Detect which cell encompasses the target text, then output its [X, Y] center coordinate. 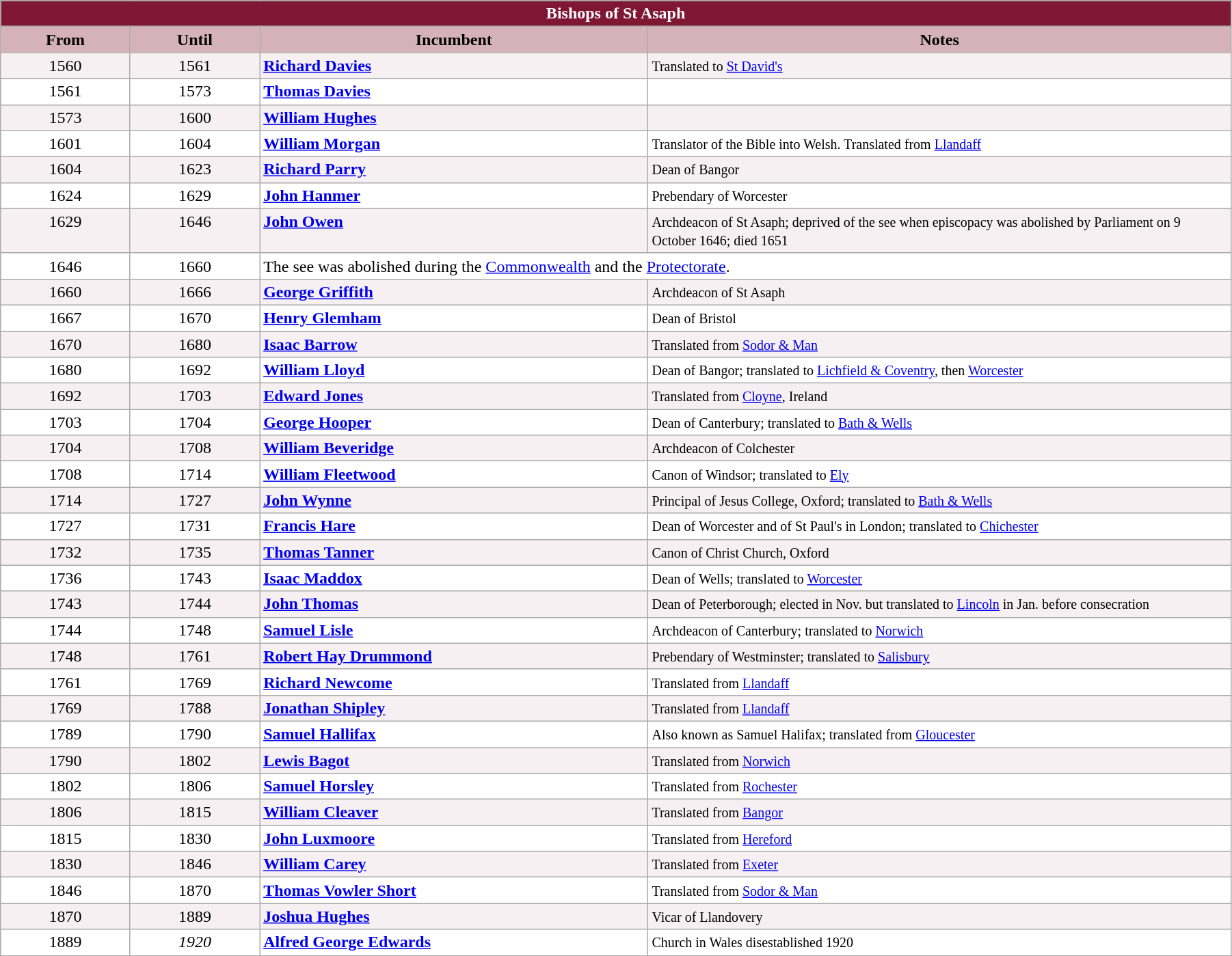
Canon of Christ Church, Oxford [939, 552]
Translated from Norwich [939, 761]
Archdeacon of St Asaph [939, 292]
1735 [194, 552]
Samuel Horsley [454, 787]
Edward Jones [454, 396]
Also known as Samuel Halifax; translated from Gloucester [939, 734]
Robert Hay Drummond [454, 656]
Dean of Bangor; translated to Lichfield & Coventry, then Worcester [939, 370]
Archdeacon of Colchester [939, 448]
Samuel Hallifax [454, 734]
1601 [66, 144]
Dean of Bristol [939, 318]
1788 [194, 708]
William Hughes [454, 118]
From [66, 40]
John Thomas [454, 604]
1920 [194, 942]
Richard Parry [454, 169]
1623 [194, 169]
William Lloyd [454, 370]
1736 [66, 578]
George Griffith [454, 292]
Translated from Bangor [939, 812]
Dean of Worcester and of St Paul's in London; translated to Chichester [939, 526]
Thomas Tanner [454, 552]
1789 [66, 734]
Francis Hare [454, 526]
Vicar of Llandovery [939, 916]
1731 [194, 526]
Translator of the Bible into Welsh. Translated from Llandaff [939, 144]
The see was abolished during the Commonwealth and the Protectorate. [745, 266]
Notes [939, 40]
George Hooper [454, 422]
1732 [66, 552]
John Luxmoore [454, 838]
Translated from Hereford [939, 838]
Alfred George Edwards [454, 942]
Translated to St David's [939, 66]
1600 [194, 118]
Dean of Peterborough; elected in Nov. but translated to Lincoln in Jan. before consecration [939, 604]
Until [194, 40]
John Wynne [454, 500]
1560 [66, 66]
Richard Newcome [454, 682]
William Carey [454, 864]
Isaac Barrow [454, 344]
Translated from Cloyne, Ireland [939, 396]
Isaac Maddox [454, 578]
John Owen [454, 231]
Dean of Canterbury; translated to Bath & Wells [939, 422]
Dean of Bangor [939, 169]
William Morgan [454, 144]
Thomas Davies [454, 92]
1624 [66, 195]
Joshua Hughes [454, 916]
Bishops of St Asaph [616, 14]
William Cleaver [454, 812]
Translated from Exeter [939, 864]
William Fleetwood [454, 474]
Canon of Windsor; translated to Ely [939, 474]
William Beveridge [454, 448]
Jonathan Shipley [454, 708]
Archdeacon of St Asaph; deprived of the see when episcopacy was abolished by Parliament on 9 October 1646; died 1651 [939, 231]
Prebendary of Westminster; translated to Salisbury [939, 656]
Incumbent [454, 40]
Richard Davies [454, 66]
1667 [66, 318]
Samuel Lisle [454, 630]
1666 [194, 292]
Prebendary of Worcester [939, 195]
Principal of Jesus College, Oxford; translated to Bath & Wells [939, 500]
Thomas Vowler Short [454, 890]
Lewis Bagot [454, 761]
Translated from Rochester [939, 787]
Dean of Wells; translated to Worcester [939, 578]
John Hanmer [454, 195]
Church in Wales disestablished 1920 [939, 942]
Henry Glemham [454, 318]
Archdeacon of Canterbury; translated to Norwich [939, 630]
